Search for the cell housing the specified text and yield its [X, Y] center coordinate. 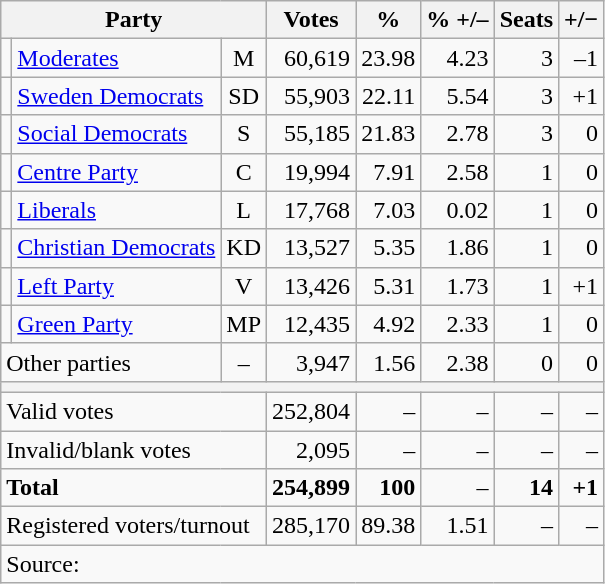
% [388, 20]
% +/– [458, 20]
Christian Democrats [116, 248]
1.86 [458, 248]
2.78 [458, 134]
2.33 [458, 324]
Votes [312, 20]
+/− [582, 20]
KD [244, 248]
Moderates [116, 58]
5.54 [458, 96]
3,947 [312, 362]
1.56 [388, 362]
285,170 [312, 526]
Source: [302, 564]
19,994 [312, 172]
L [244, 210]
Green Party [116, 324]
4.92 [388, 324]
23.98 [388, 58]
5.35 [388, 248]
55,903 [312, 96]
13,527 [312, 248]
21.83 [388, 134]
254,899 [312, 488]
Other parties [111, 362]
5.31 [388, 286]
13,426 [312, 286]
Total [134, 488]
Valid votes [134, 411]
17,768 [312, 210]
Social Democrats [116, 134]
Liberals [116, 210]
Left Party [116, 286]
SD [244, 96]
12,435 [312, 324]
2.58 [458, 172]
MP [244, 324]
2,095 [312, 449]
Invalid/blank votes [134, 449]
7.91 [388, 172]
Sweden Democrats [116, 96]
60,619 [312, 58]
14 [526, 488]
Seats [526, 20]
1.73 [458, 286]
22.11 [388, 96]
55,185 [312, 134]
–1 [582, 58]
M [244, 58]
S [244, 134]
C [244, 172]
7.03 [388, 210]
Centre Party [116, 172]
89.38 [388, 526]
4.23 [458, 58]
100 [388, 488]
1.51 [458, 526]
Party [134, 20]
252,804 [312, 411]
2.38 [458, 362]
V [244, 286]
Registered voters/turnout [134, 526]
0.02 [458, 210]
